Return the [X, Y] coordinate for the center point of the cell that contains the specified text.  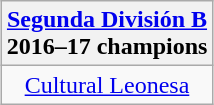
Segunda División B2016–17 champions [107, 34]
Cultural Leonesa [107, 85]
